Determine the (X, Y) coordinate at the center of the cell enclosing the given text.  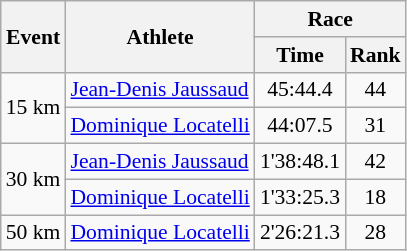
44:07.5 (300, 126)
Rank (376, 55)
2'26:21.3 (300, 233)
1'33:25.3 (300, 197)
18 (376, 197)
45:44.4 (300, 90)
Athlete (160, 36)
44 (376, 90)
28 (376, 233)
Event (34, 36)
15 km (34, 108)
Race (330, 19)
Time (300, 55)
50 km (34, 233)
42 (376, 162)
1'38:48.1 (300, 162)
30 km (34, 180)
31 (376, 126)
